Identify which cell holds the provided text, then report its [x, y] central coordinate. 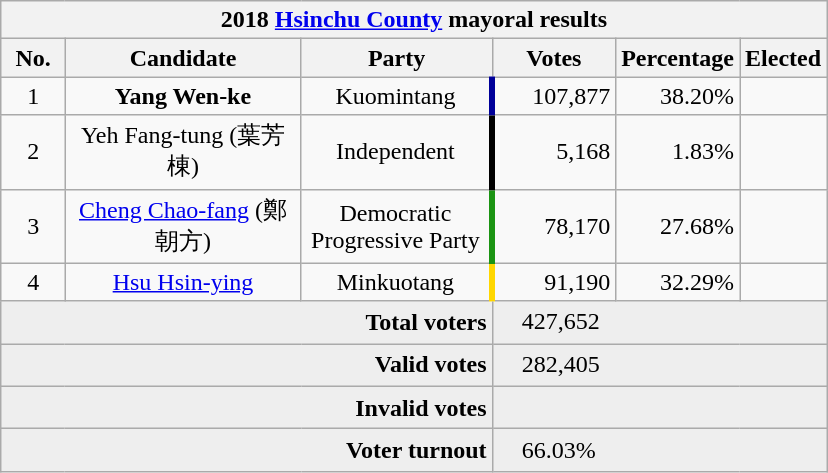
Valid votes [246, 366]
No. [33, 58]
2 [33, 152]
5,168 [554, 152]
38.20% [678, 96]
Voter turnout [246, 450]
Kuomintang [396, 96]
66.03% [659, 450]
1.83% [678, 152]
3 [33, 226]
Percentage [678, 58]
Total voters [246, 322]
Yeh Fang-tung (葉芳棟) [183, 152]
91,190 [554, 282]
2018 Hsinchu County mayoral results [414, 20]
Elected [784, 58]
Candidate [183, 58]
282,405 [659, 366]
427,652 [659, 322]
Minkuotang [396, 282]
Yang Wen-ke [183, 96]
Votes [554, 58]
107,877 [554, 96]
Independent [396, 152]
32.29% [678, 282]
27.68% [678, 226]
Democratic Progressive Party [396, 226]
Invalid votes [246, 408]
78,170 [554, 226]
4 [33, 282]
Party [396, 58]
1 [33, 96]
Cheng Chao-fang (鄭朝方) [183, 226]
Hsu Hsin-ying [183, 282]
